Pinpoint the cell where the given text exists, returning its [x, y] midpoint coordinate. 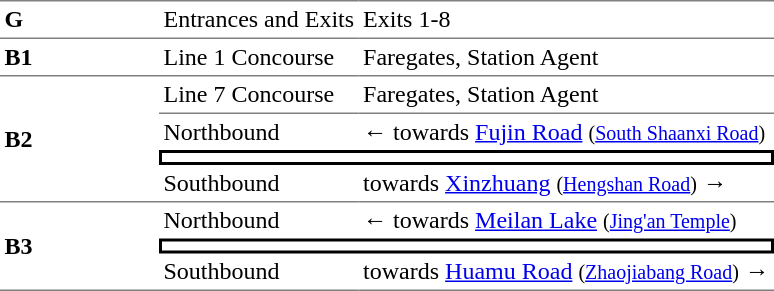
← towards Meilan Lake (Jing'an Temple) [566, 220]
Entrances and Exits [259, 20]
B2 [80, 139]
Southbound [259, 184]
Line 1 Concourse [259, 58]
Exits 1-8 [566, 20]
towards Xinzhuang (Hengshan Road) → [566, 184]
B3 [80, 246]
B1 [80, 58]
← towards Fujin Road (South Shaanxi Road) [566, 132]
G [80, 20]
Line 7 Concourse [259, 95]
